Return the [x, y] coordinate for the center point of the cell that contains the specified text.  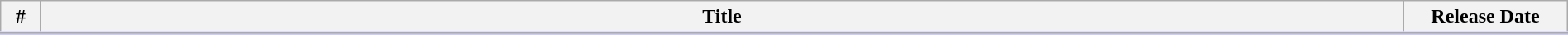
Release Date [1485, 17]
Title [721, 17]
# [22, 17]
